Search for the cell housing the specified text and yield its [x, y] center coordinate. 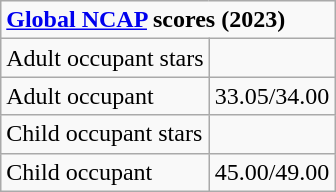
Adult occupant stars [105, 58]
Adult occupant [105, 96]
Child occupant [105, 172]
33.05/34.00 [272, 96]
Global NCAP scores (2023) [168, 20]
Child occupant stars [105, 134]
45.00/49.00 [272, 172]
